Output the [X, Y] coordinate of the center of the cell containing the given text.  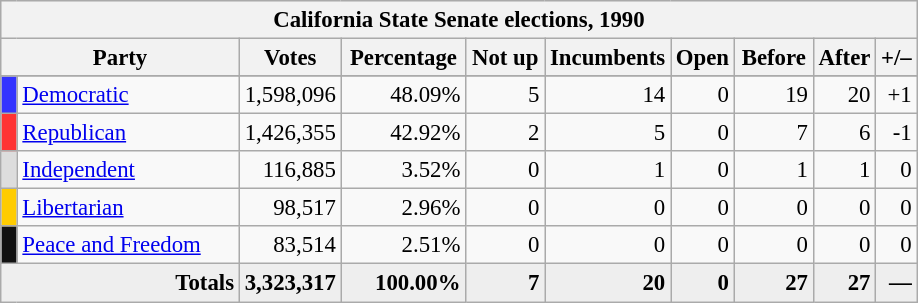
1,598,096 [290, 95]
Not up [506, 58]
6 [844, 133]
+1 [896, 95]
116,885 [290, 170]
California State Senate elections, 1990 [459, 20]
2 [506, 133]
Democratic [128, 95]
2.51% [404, 245]
100.00% [404, 283]
2.96% [404, 208]
Party [120, 58]
Votes [290, 58]
83,514 [290, 245]
1,426,355 [290, 133]
Republican [128, 133]
48.09% [404, 95]
-1 [896, 133]
3.52% [404, 170]
Open [703, 58]
— [896, 283]
42.92% [404, 133]
19 [774, 95]
Libertarian [128, 208]
Incumbents [608, 58]
Before [774, 58]
+/– [896, 58]
3,323,317 [290, 283]
14 [608, 95]
After [844, 58]
Totals [120, 283]
Percentage [404, 58]
Peace and Freedom [128, 245]
Independent [128, 170]
98,517 [290, 208]
